Pinpoint the cell where the given text exists, returning its (X, Y) midpoint coordinate. 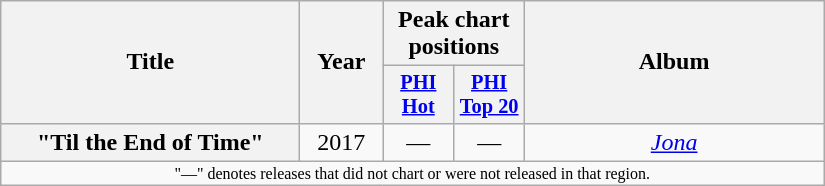
Album (674, 62)
2017 (342, 142)
Title (150, 62)
"Til the End of Time" (150, 142)
Peak chart positions (454, 34)
Jona (674, 142)
Year (342, 62)
"—" denotes releases that did not chart or were not released in that region. (412, 174)
PHITop 20 (490, 95)
PHIHot (418, 95)
